Capture the cell that displays the provided text and extract its [x, y] central coordinate. 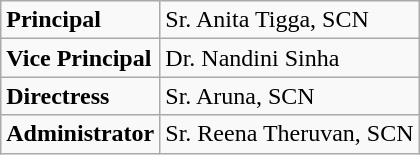
Vice Principal [80, 58]
Sr. Aruna, SCN [290, 96]
Sr. Reena Theruvan, SCN [290, 134]
Dr. Nandini Sinha [290, 58]
Principal [80, 20]
Administrator [80, 134]
Sr. Anita Tigga, SCN [290, 20]
Directress [80, 96]
